Detect which cell encompasses the target text, then output its (x, y) center coordinate. 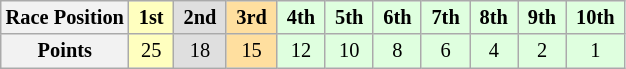
6 (445, 51)
6th (397, 17)
18 (200, 51)
1st (152, 17)
15 (251, 51)
10 (349, 51)
2 (542, 51)
10th (595, 17)
12 (301, 51)
4th (301, 17)
25 (152, 51)
8 (397, 51)
7th (445, 17)
4 (494, 51)
Points (65, 51)
Race Position (65, 17)
5th (349, 17)
3rd (251, 17)
2nd (200, 17)
8th (494, 17)
1 (595, 51)
9th (542, 17)
